Detect which cell encompasses the target text, then output its (X, Y) center coordinate. 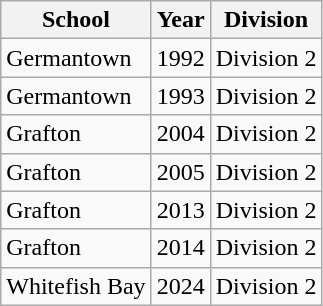
2024 (180, 286)
1992 (180, 58)
2014 (180, 248)
2004 (180, 134)
Year (180, 20)
Whitefish Bay (76, 286)
Division (266, 20)
2013 (180, 210)
1993 (180, 96)
School (76, 20)
2005 (180, 172)
